Scan for the cell matching the given text and deliver its (x, y) coordinate at center. 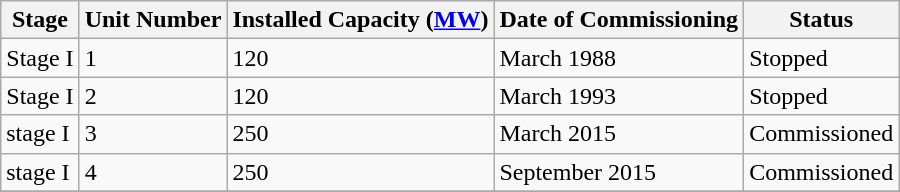
Installed Capacity (MW) (360, 20)
1 (153, 58)
March 1993 (619, 96)
4 (153, 172)
2 (153, 96)
March 2015 (619, 134)
Unit Number (153, 20)
Status (822, 20)
September 2015 (619, 172)
Date of Commissioning (619, 20)
Stage (40, 20)
March 1988 (619, 58)
3 (153, 134)
